Locate the cell with the specified text and output its [X, Y] center coordinate. 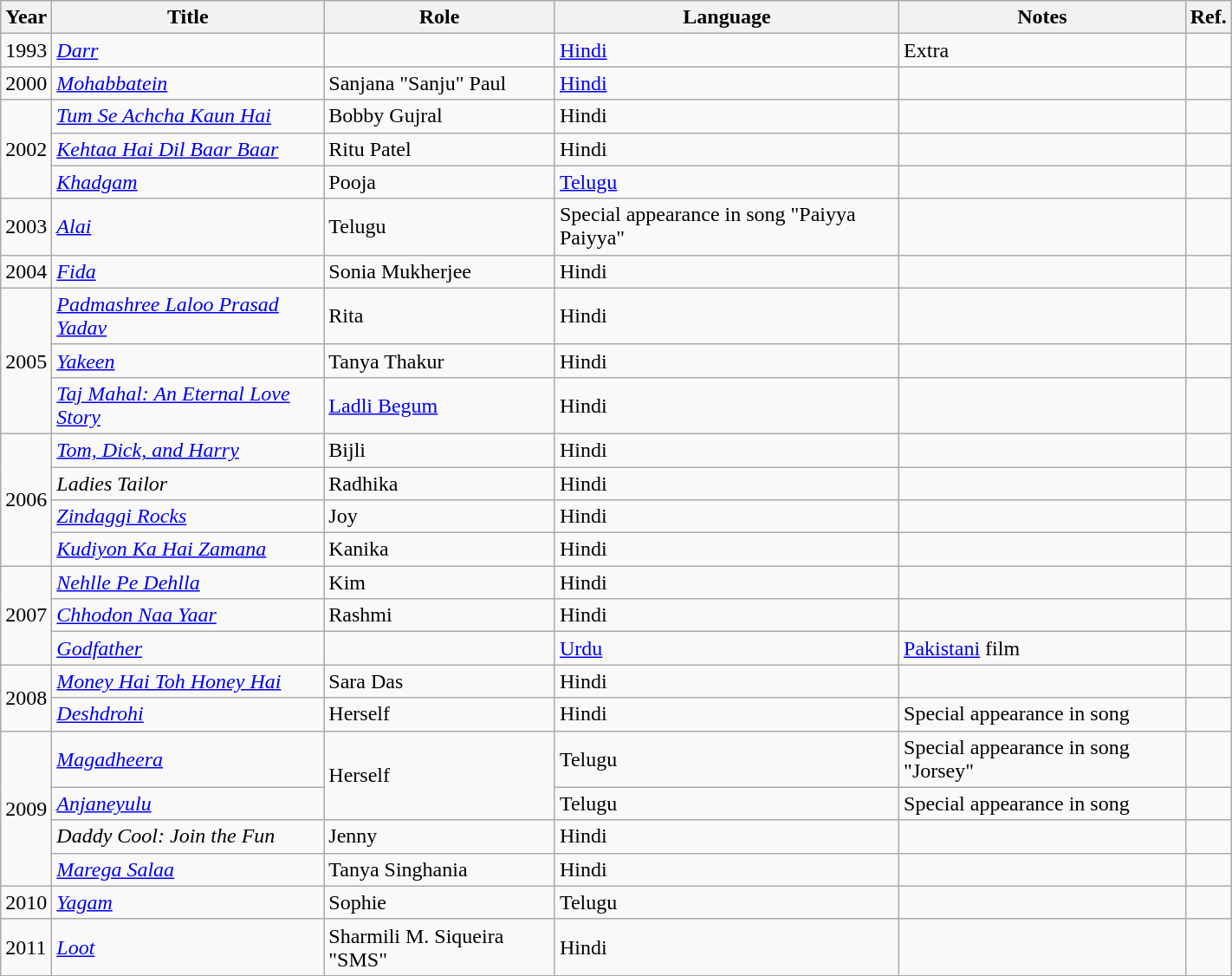
Khadgam [188, 182]
2004 [26, 271]
1993 [26, 50]
Anjaneyulu [188, 804]
2003 [26, 227]
Nehlle Pe Dehlla [188, 582]
Pakistani film [1043, 648]
Title [188, 17]
Kudiyon Ka Hai Zamana [188, 550]
Kim [440, 582]
Ritu Patel [440, 149]
Money Hai Toh Honey Hai [188, 681]
Daddy Cool: Join the Fun [188, 836]
Kehtaa Hai Dil Baar Baar [188, 149]
2010 [26, 902]
Notes [1043, 17]
Godfather [188, 648]
Urdu [726, 648]
2002 [26, 149]
Zindaggi Rocks [188, 517]
Loot [188, 947]
Sophie [440, 902]
Language [726, 17]
Year [26, 17]
Padmashree Laloo Prasad Yadav [188, 316]
Bijli [440, 450]
2005 [26, 361]
2009 [26, 808]
Joy [440, 517]
Radhika [440, 483]
Jenny [440, 836]
Extra [1043, 50]
Rita [440, 316]
Rashmi [440, 615]
Alai [188, 227]
Sanjana "Sanju" Paul [440, 83]
2011 [26, 947]
Yagam [188, 902]
Magadheera [188, 759]
Ref. [1208, 17]
Yakeen [188, 361]
Role [440, 17]
Mohabbatein [188, 83]
Kanika [440, 550]
Marega Salaa [188, 869]
Ladli Begum [440, 406]
Sara Das [440, 681]
2000 [26, 83]
Special appearance in song "Jorsey" [1043, 759]
Darr [188, 50]
Tom, Dick, and Harry [188, 450]
Taj Mahal: An Eternal Love Story [188, 406]
Pooja [440, 182]
Tanya Thakur [440, 361]
Tanya Singhania [440, 869]
Special appearance in song "Paiyya Paiyya" [726, 227]
Sonia Mukherjee [440, 271]
2007 [26, 615]
2008 [26, 698]
2006 [26, 499]
Sharmili M. Siqueira "SMS" [440, 947]
Bobby Gujral [440, 116]
Tum Se Achcha Kaun Hai [188, 116]
Deshdrohi [188, 714]
Ladies Tailor [188, 483]
Fida [188, 271]
Chhodon Naa Yaar [188, 615]
